Locate the cell with the specified text and output its [X, Y] center coordinate. 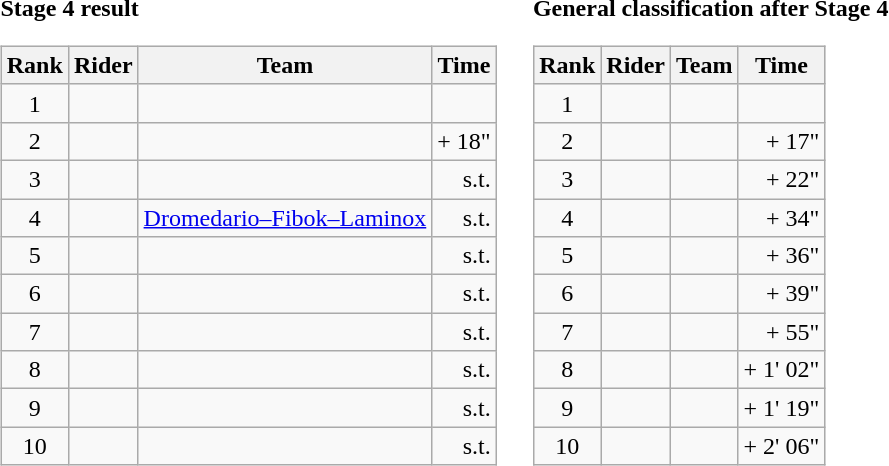
+ 17" [782, 141]
+ 55" [782, 332]
+ 1' 02" [782, 370]
+ 36" [782, 256]
+ 22" [782, 179]
+ 39" [782, 294]
+ 18" [464, 141]
+ 34" [782, 217]
+ 1' 19" [782, 408]
Dromedario–Fibok–Laminox [285, 217]
+ 2' 06" [782, 446]
